Search for the cell housing the specified text and yield its [x, y] center coordinate. 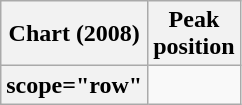
scope="row" [74, 85]
Peakposition [194, 34]
Chart (2008) [74, 34]
